For the text-containing cell, return its midpoint in [x, y] coordinate format. 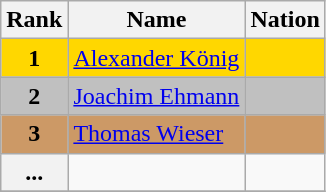
... [34, 172]
2 [34, 96]
Joachim Ehmann [156, 96]
Thomas Wieser [156, 134]
1 [34, 58]
3 [34, 134]
Alexander König [156, 58]
Nation [285, 20]
Rank [34, 20]
Name [156, 20]
